Identify which cell holds the provided text, then report its (X, Y) central coordinate. 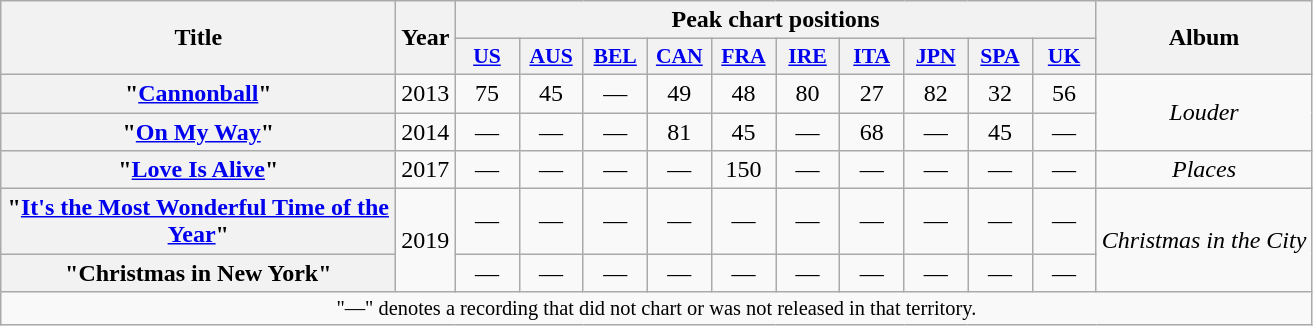
49 (679, 93)
82 (936, 93)
US (487, 57)
"Cannonball" (198, 93)
2013 (426, 93)
32 (1000, 93)
FRA (743, 57)
AUS (551, 57)
150 (743, 170)
"Love Is Alive" (198, 170)
IRE (808, 57)
BEL (615, 57)
ITA (872, 57)
Title (198, 38)
UK (1064, 57)
Louder (1204, 112)
2019 (426, 240)
2014 (426, 131)
27 (872, 93)
68 (872, 131)
81 (679, 131)
Christmas in the City (1204, 240)
80 (808, 93)
Places (1204, 170)
SPA (1000, 57)
"—" denotes a recording that did not chart or was not released in that territory. (656, 309)
"On My Way" (198, 131)
48 (743, 93)
Album (1204, 38)
CAN (679, 57)
Year (426, 38)
75 (487, 93)
Peak chart positions (776, 20)
56 (1064, 93)
JPN (936, 57)
"It's the Most Wonderful Time of the Year" (198, 222)
"Christmas in New York" (198, 273)
2017 (426, 170)
